Extract the [x, y] coordinate from the center of the cell holding the provided text.  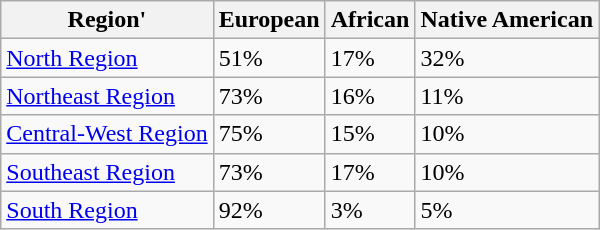
North Region [107, 58]
51% [269, 58]
3% [370, 210]
92% [269, 210]
Southeast Region [107, 172]
European [269, 20]
16% [370, 96]
15% [370, 134]
Central-West Region [107, 134]
11% [507, 96]
5% [507, 210]
South Region [107, 210]
African [370, 20]
Native American [507, 20]
75% [269, 134]
32% [507, 58]
Region' [107, 20]
Northeast Region [107, 96]
